Search for the cell housing the specified text and yield its [X, Y] center coordinate. 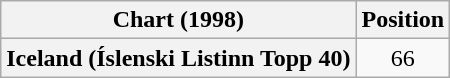
Chart (1998) [178, 20]
Position [403, 20]
66 [403, 58]
Iceland (Íslenski Listinn Topp 40) [178, 58]
